Return (x, y) of the center of cell containing provided text 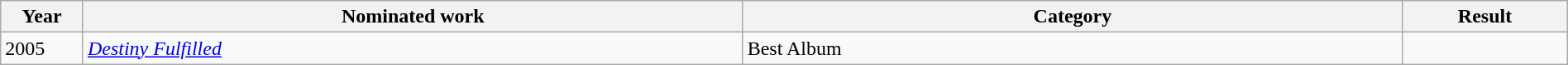
Destiny Fulfilled (413, 48)
Category (1073, 17)
Nominated work (413, 17)
Year (42, 17)
Best Album (1073, 48)
2005 (42, 48)
Result (1485, 17)
